Identify which cell holds the provided text, then report its [X, Y] central coordinate. 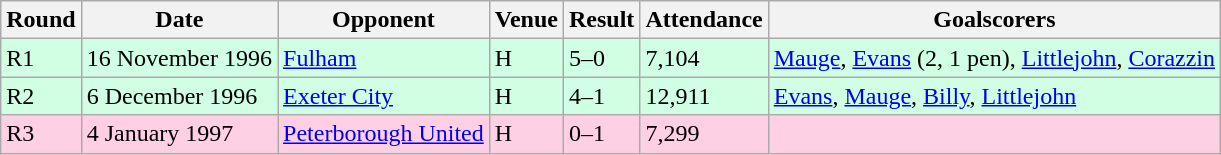
R3 [41, 134]
Fulham [384, 58]
12,911 [704, 96]
Mauge, Evans (2, 1 pen), Littlejohn, Corazzin [994, 58]
7,299 [704, 134]
Date [179, 20]
Peterborough United [384, 134]
Result [601, 20]
5–0 [601, 58]
Goalscorers [994, 20]
7,104 [704, 58]
16 November 1996 [179, 58]
6 December 1996 [179, 96]
0–1 [601, 134]
Opponent [384, 20]
Venue [526, 20]
4–1 [601, 96]
R2 [41, 96]
Evans, Mauge, Billy, Littlejohn [994, 96]
Attendance [704, 20]
Exeter City [384, 96]
R1 [41, 58]
Round [41, 20]
4 January 1997 [179, 134]
